Determine the (x, y) coordinate at the center of the cell enclosing the given text.  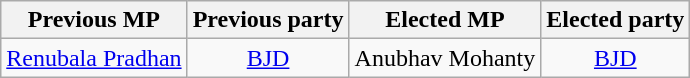
Elected party (616, 20)
Anubhav Mohanty (445, 58)
Previous party (268, 20)
Elected MP (445, 20)
Previous MP (94, 20)
Renubala Pradhan (94, 58)
